Search for the cell housing the specified text and yield its [x, y] center coordinate. 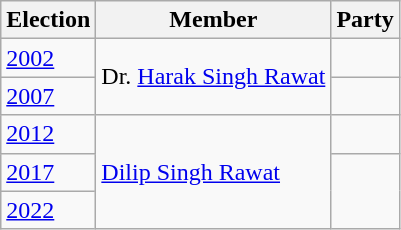
Member [214, 20]
2007 [48, 96]
Election [48, 20]
2022 [48, 210]
2012 [48, 134]
Party [365, 20]
Dr. Harak Singh Rawat [214, 77]
Dilip Singh Rawat [214, 172]
2002 [48, 58]
2017 [48, 172]
